Provide the (x, y) coordinate of the cell's center where the given text is located.  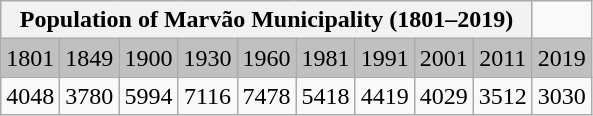
5418 (326, 96)
1801 (30, 58)
1960 (266, 58)
4029 (444, 96)
7478 (266, 96)
1981 (326, 58)
4419 (384, 96)
2001 (444, 58)
1930 (208, 58)
1991 (384, 58)
3030 (562, 96)
2011 (502, 58)
3780 (90, 96)
7116 (208, 96)
1900 (148, 58)
5994 (148, 96)
Population of Marvão Municipality (1801–2019) (267, 20)
1849 (90, 58)
2019 (562, 58)
3512 (502, 96)
4048 (30, 96)
